Locate the cell with the specified text and output its [x, y] center coordinate. 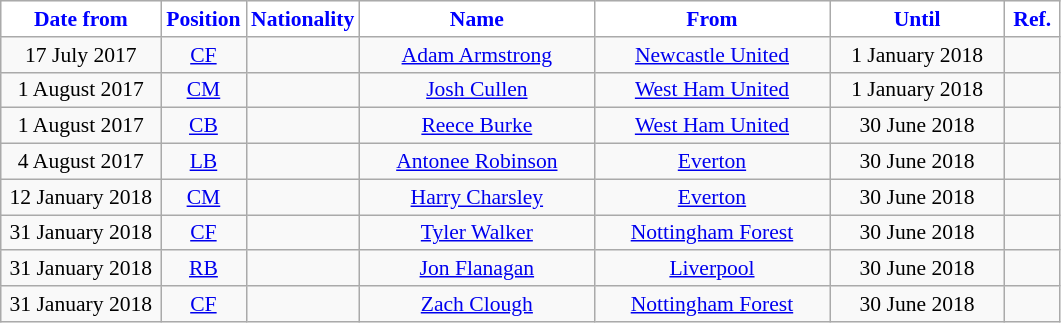
Newcastle United [712, 55]
LB [204, 162]
From [712, 19]
12 January 2018 [81, 197]
Liverpool [712, 269]
Name [476, 19]
Reece Burke [476, 126]
Date from [81, 19]
RB [204, 269]
Nationality [302, 19]
Ref. [1032, 19]
Josh Cullen [476, 90]
Antonee Robinson [476, 162]
Adam Armstrong [476, 55]
Harry Charsley [476, 197]
17 July 2017 [81, 55]
Tyler Walker [476, 233]
4 August 2017 [81, 162]
Position [204, 19]
Jon Flanagan [476, 269]
CB [204, 126]
Until [918, 19]
Zach Clough [476, 304]
